Find where the given text appears and provide that cell's center as [x, y] coordinate. 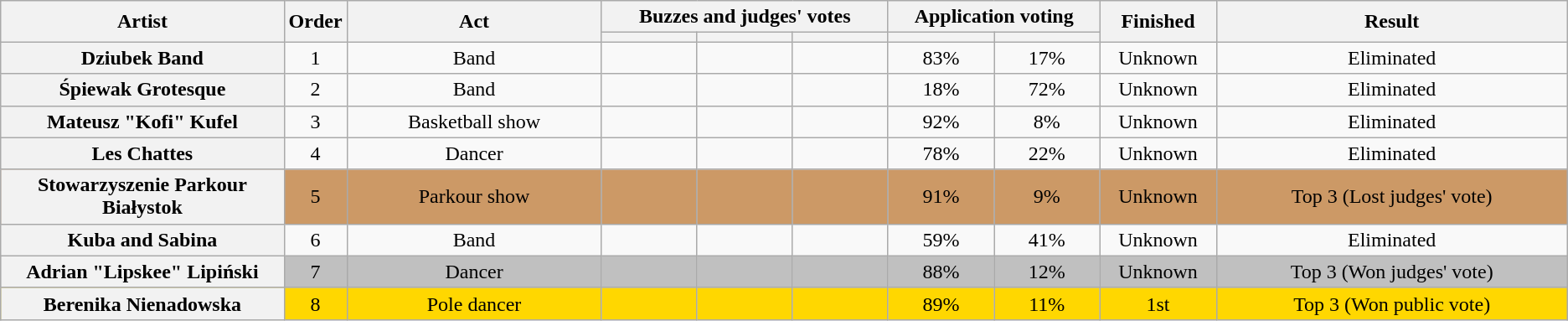
Finished [1158, 22]
5 [315, 196]
7 [315, 272]
1 [315, 58]
72% [1047, 90]
Parkour show [474, 196]
Basketball show [474, 122]
Top 3 (Won public vote) [1392, 303]
59% [941, 240]
Result [1392, 22]
Les Chattes [142, 153]
17% [1047, 58]
83% [941, 58]
1st [1158, 303]
Order [315, 22]
Artist [142, 22]
Dziubek Band [142, 58]
3 [315, 122]
Application voting [993, 17]
11% [1047, 303]
Pole dancer [474, 303]
4 [315, 153]
9% [1047, 196]
22% [1047, 153]
92% [941, 122]
8 [315, 303]
8% [1047, 122]
91% [941, 196]
89% [941, 303]
Stowarzyszenie Parkour Białystok [142, 196]
2 [315, 90]
Adrian "Lipskee" Lipiński [142, 272]
Kuba and Sabina [142, 240]
88% [941, 272]
12% [1047, 272]
18% [941, 90]
Mateusz "Kofi" Kufel [142, 122]
Berenika Nienadowska [142, 303]
Act [474, 22]
78% [941, 153]
Buzzes and judges' votes [745, 17]
Top 3 (Lost judges' vote) [1392, 196]
41% [1047, 240]
Śpiewak Grotesque [142, 90]
Top 3 (Won judges' vote) [1392, 272]
6 [315, 240]
